Locate the cell with the specified text and output its (x, y) center coordinate. 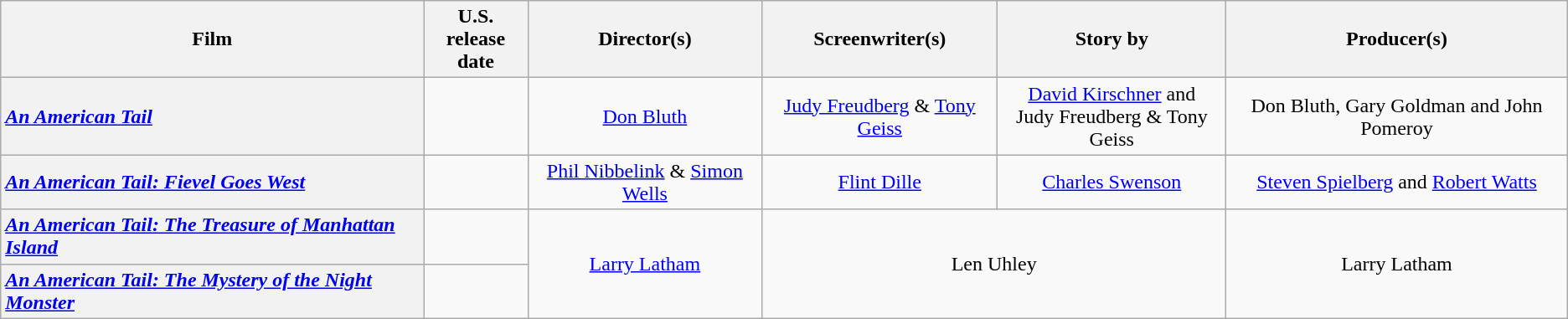
Story by (1112, 39)
Screenwriter(s) (879, 39)
Producer(s) (1397, 39)
Film (213, 39)
Phil Nibbelink & Simon Wells (645, 183)
David Kirschner and Judy Freudberg & Tony Geiss (1112, 116)
An American Tail: Fievel Goes West (213, 183)
An American Tail: The Mystery of the Night Monster (213, 291)
Don Bluth, Gary Goldman and John Pomeroy (1397, 116)
An American Tail (213, 116)
Steven Spielberg and Robert Watts (1397, 183)
Charles Swenson (1112, 183)
U.S. release date (476, 39)
Len Uhley (994, 264)
Director(s) (645, 39)
Judy Freudberg & Tony Geiss (879, 116)
An American Tail: The Treasure of Manhattan Island (213, 236)
Don Bluth (645, 116)
Flint Dille (879, 183)
